Pinpoint the cell where the given text exists, returning its [X, Y] midpoint coordinate. 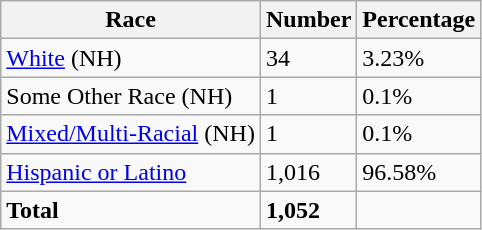
White (NH) [131, 58]
Number [308, 20]
34 [308, 58]
1,052 [308, 210]
Percentage [419, 20]
Total [131, 210]
Hispanic or Latino [131, 172]
3.23% [419, 58]
96.58% [419, 172]
1,016 [308, 172]
Race [131, 20]
Mixed/Multi-Racial (NH) [131, 134]
Some Other Race (NH) [131, 96]
